Locate the cell with the specified text and output its (x, y) center coordinate. 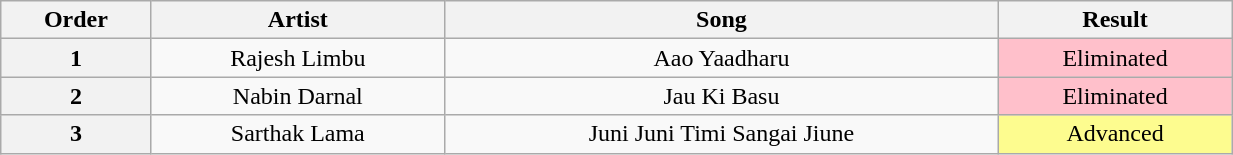
Jau Ki Basu (721, 96)
Aao Yaadharu (721, 58)
Advanced (1114, 134)
Song (721, 20)
Nabin Darnal (298, 96)
1 (76, 58)
Artist (298, 20)
Juni Juni Timi Sangai Jiune (721, 134)
Sarthak Lama (298, 134)
3 (76, 134)
Order (76, 20)
Rajesh Limbu (298, 58)
2 (76, 96)
Result (1114, 20)
